Capture the cell that displays the provided text and extract its (x, y) central coordinate. 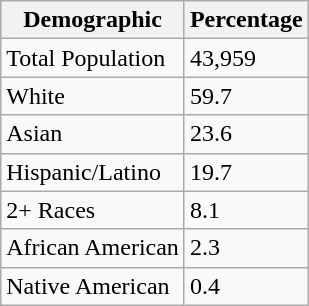
59.7 (246, 96)
19.7 (246, 172)
Native American (93, 286)
2.3 (246, 248)
43,959 (246, 58)
0.4 (246, 286)
Hispanic/Latino (93, 172)
8.1 (246, 210)
2+ Races (93, 210)
White (93, 96)
Percentage (246, 20)
Asian (93, 134)
African American (93, 248)
23.6 (246, 134)
Total Population (93, 58)
Demographic (93, 20)
